For the text-containing cell, return its midpoint in [x, y] coordinate format. 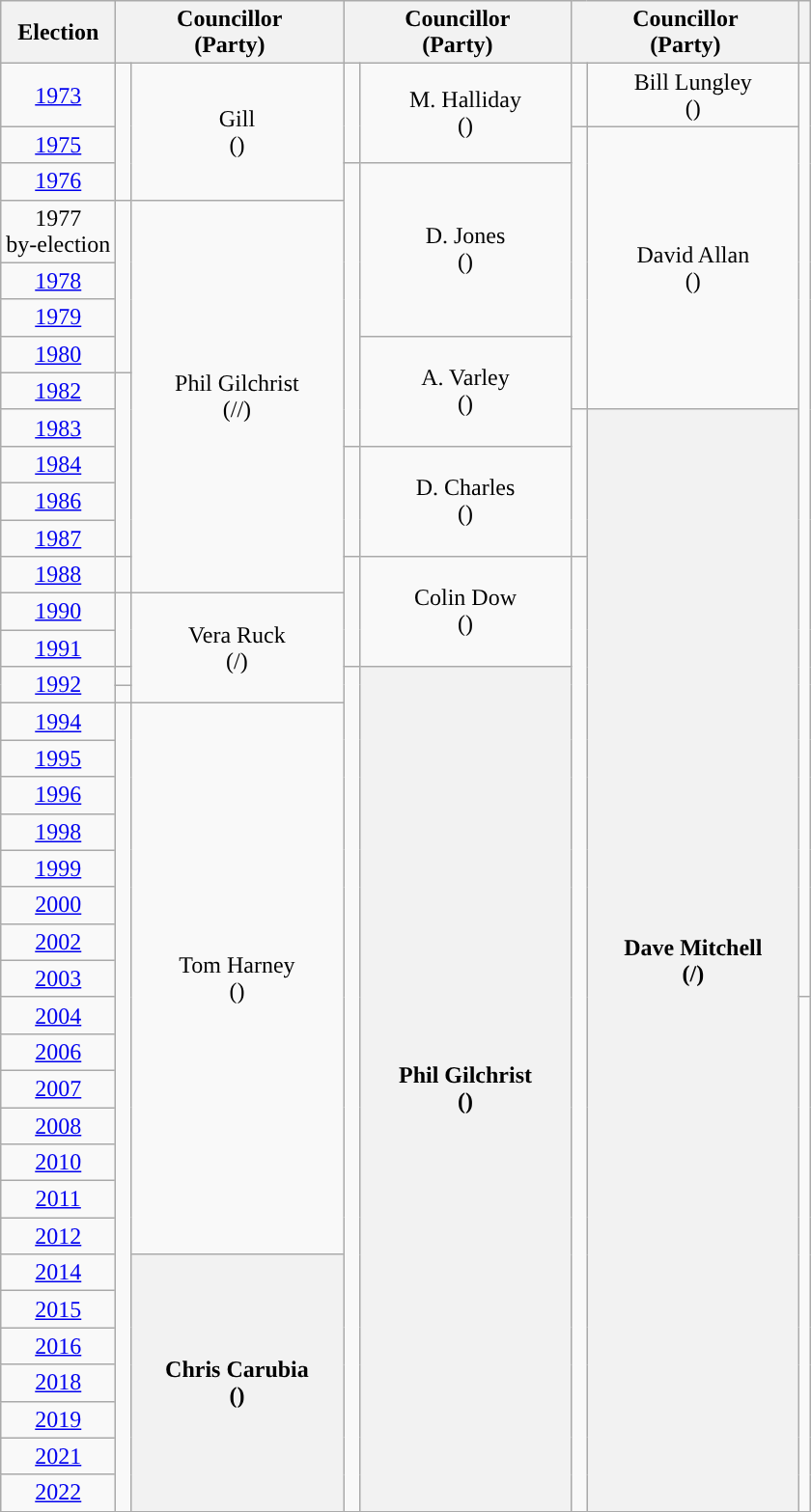
1986 [58, 501]
1983 [58, 427]
Gill() [238, 131]
David Allan() [693, 268]
A. Varley() [465, 391]
D. Jones() [465, 249]
M. Halliday() [465, 114]
2014 [58, 1273]
2010 [58, 1163]
1991 [58, 648]
2002 [58, 942]
1978 [58, 281]
2022 [58, 1493]
Phil Gilchrist(//) [238, 397]
2012 [58, 1236]
1988 [58, 575]
Vera Ruck(/) [238, 648]
1992 [58, 685]
1998 [58, 832]
2011 [58, 1199]
Phil Gilchrist() [465, 1088]
2006 [58, 1052]
1995 [58, 758]
Colin Dow() [465, 612]
2003 [58, 978]
1982 [58, 391]
1975 [58, 145]
1996 [58, 795]
1994 [58, 722]
Chris Carubia() [238, 1383]
1999 [58, 868]
1976 [58, 181]
D. Charles() [465, 501]
2015 [58, 1309]
2004 [58, 1015]
2019 [58, 1419]
Election [58, 33]
1979 [58, 317]
2018 [58, 1383]
1987 [58, 537]
2021 [58, 1456]
1977by-election [58, 232]
1990 [58, 612]
Bill Lungley() [693, 95]
1973 [58, 95]
1984 [58, 464]
Dave Mitchell(/) [693, 960]
Tom Harney() [238, 978]
1980 [58, 354]
2008 [58, 1126]
2007 [58, 1088]
2000 [58, 905]
2016 [58, 1346]
